Detect which cell encompasses the target text, then output its (X, Y) center coordinate. 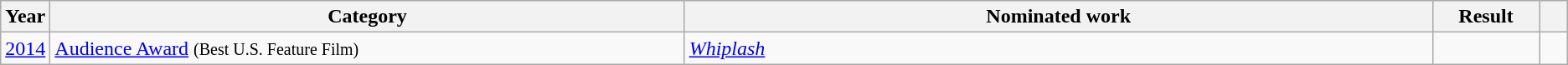
2014 (25, 48)
Nominated work (1059, 17)
Audience Award (Best U.S. Feature Film) (367, 48)
Result (1486, 17)
Category (367, 17)
Whiplash (1059, 48)
Year (25, 17)
